Detect which cell encompasses the target text, then output its (x, y) center coordinate. 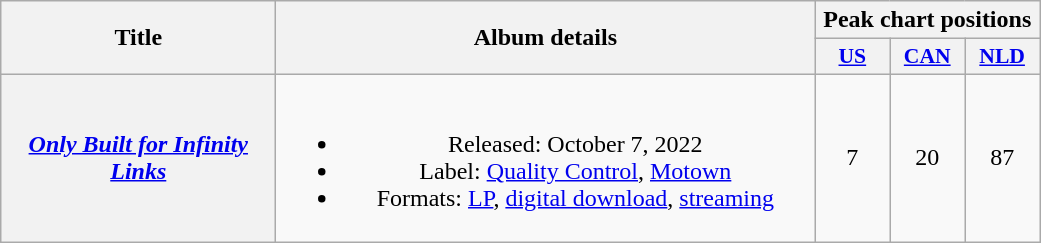
Peak chart positions (928, 20)
20 (928, 158)
Released: October 7, 2022Label: Quality Control, MotownFormats: LP, digital download, streaming (546, 158)
Album details (546, 38)
7 (852, 158)
Only Built for Infinity Links (138, 158)
Title (138, 38)
CAN (928, 57)
NLD (1002, 57)
US (852, 57)
87 (1002, 158)
